Pinpoint the cell where the given text exists, returning its (X, Y) midpoint coordinate. 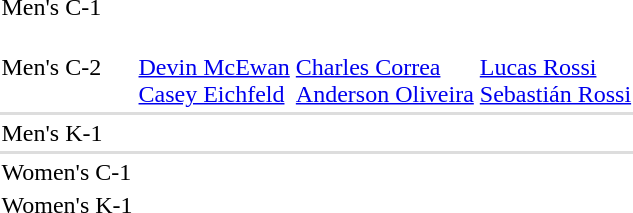
Women's C-1 (67, 172)
Men's C-2 (67, 67)
Charles CorreaAnderson Oliveira (384, 67)
Devin McEwanCasey Eichfeld (214, 67)
Lucas RossiSebastián Rossi (555, 67)
Men's K-1 (67, 133)
